Return the [X, Y] coordinate for the center point of the cell that contains the specified text.  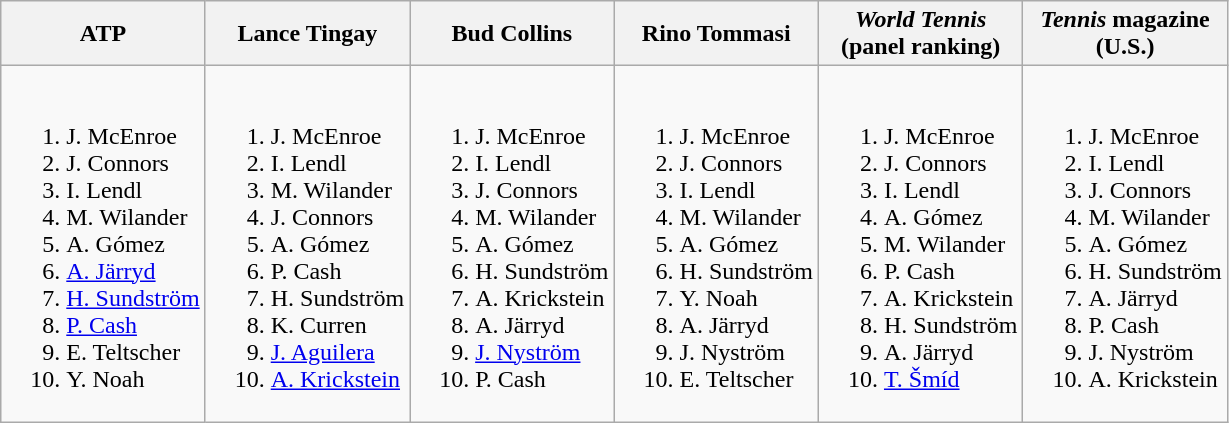
Tennis magazine(U.S.) [1125, 34]
J. McEnroe I. Lendl J. Connors M. Wilander A. Gómez H. Sundström A. Järryd P. Cash J. Nyström A. Krickstein [1125, 244]
Lance Tingay [307, 34]
World Tennis(panel ranking) [920, 34]
J. McEnroe I. Lendl J. Connors M. Wilander A. Gómez H. Sundström A. Krickstein A. Järryd J. Nyström P. Cash [512, 244]
Rino Tommasi [716, 34]
Bud Collins [512, 34]
J. McEnroe J. Connors I. Lendl M. Wilander A. Gómez A. Järryd H. Sundström P. Cash E. Teltscher Y. Noah [103, 244]
ATP [103, 34]
J. McEnroe J. Connors I. Lendl M. Wilander A. Gómez H. Sundström Y. Noah A. Järryd J. Nyström E. Teltscher [716, 244]
J. McEnroe J. Connors I. Lendl A. Gómez M. Wilander P. Cash A. Krickstein H. Sundström A. Järryd T. Šmíd [920, 244]
J. McEnroe I. Lendl M. Wilander J. Connors A. Gómez P. Cash H. Sundström K. Curren J. Aguilera A. Krickstein [307, 244]
